Extract the [x, y] coordinate from the center of the cell holding the provided text.  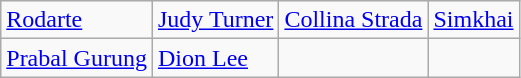
Rodarte [77, 20]
Simkhai [474, 20]
Collina Strada [354, 20]
Judy Turner [215, 20]
Dion Lee [215, 58]
Prabal Gurung [77, 58]
